Provide the [X, Y] coordinate of the cell's center where the given text is located.  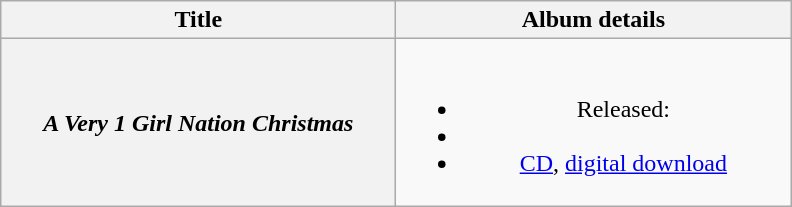
Title [198, 20]
A Very 1 Girl Nation Christmas [198, 122]
Released: CD, digital download [594, 122]
Album details [594, 20]
